Locate the cell with the specified text and output its (X, Y) center coordinate. 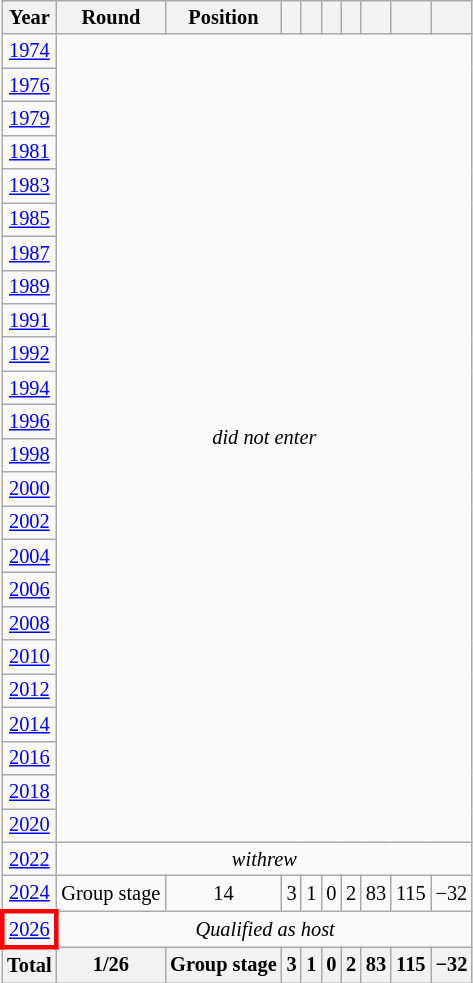
2022 (29, 859)
14 (223, 892)
1983 (29, 186)
1992 (29, 354)
1985 (29, 219)
1979 (29, 118)
1974 (29, 51)
2018 (29, 791)
1996 (29, 421)
2014 (29, 724)
2006 (29, 589)
withrew (264, 859)
1991 (29, 320)
2000 (29, 489)
2026 (29, 930)
Round (110, 17)
2012 (29, 690)
1998 (29, 455)
Year (29, 17)
2010 (29, 657)
2016 (29, 758)
Position (223, 17)
2004 (29, 556)
did not enter (264, 438)
Qualified as host (264, 930)
1/26 (110, 964)
1987 (29, 253)
1989 (29, 287)
Total (29, 964)
1981 (29, 152)
1976 (29, 85)
2024 (29, 892)
1994 (29, 388)
2008 (29, 623)
2020 (29, 825)
2002 (29, 522)
